Extract the (x, y) coordinate from the center of the cell holding the provided text.  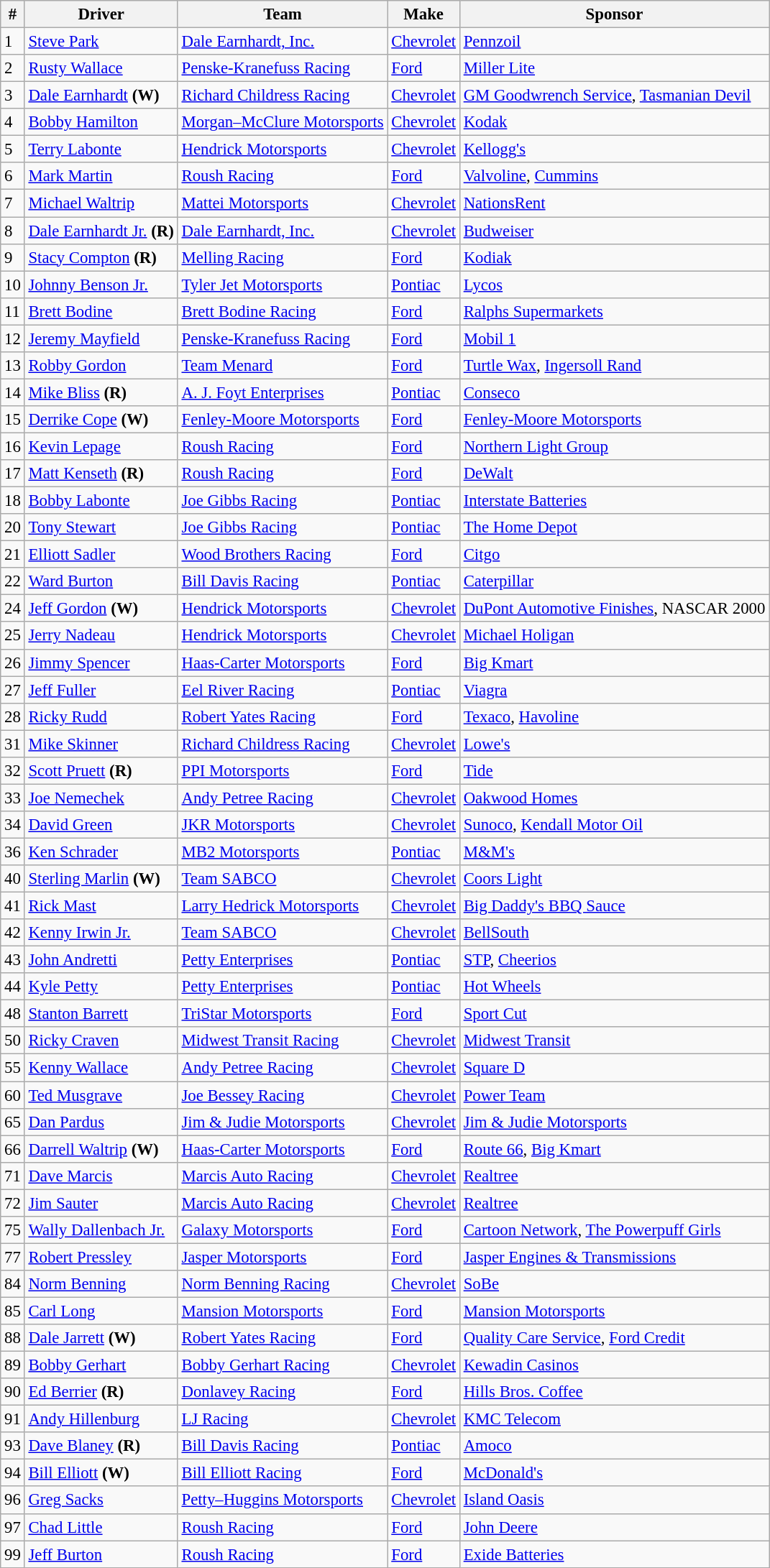
Petty–Huggins Motorsports (283, 1500)
97 (13, 1527)
44 (13, 987)
JKR Motorsports (283, 825)
Viagra (614, 690)
Jerry Nadeau (101, 636)
Big Daddy's BBQ Sauce (614, 906)
48 (13, 1014)
KMC Telecom (614, 1419)
Ward Burton (101, 581)
85 (13, 1311)
Sterling Marlin (W) (101, 879)
Midwest Transit (614, 1041)
Mobil 1 (614, 338)
Jimmy Spencer (101, 663)
91 (13, 1419)
5 (13, 149)
50 (13, 1041)
Norm Benning Racing (283, 1284)
Dale Earnhardt (W) (101, 96)
Wood Brothers Racing (283, 555)
34 (13, 825)
3 (13, 96)
2 (13, 68)
36 (13, 852)
21 (13, 555)
Elliott Sadler (101, 555)
Bill Elliott Racing (283, 1473)
Driver (101, 14)
41 (13, 906)
Kodiak (614, 257)
12 (13, 338)
LJ Racing (283, 1419)
16 (13, 446)
60 (13, 1095)
Jeff Burton (101, 1554)
Scott Pruett (R) (101, 771)
Mike Bliss (R) (101, 392)
24 (13, 609)
Michael Waltrip (101, 203)
TriStar Motorsports (283, 1014)
Turtle Wax, Ingersoll Rand (614, 366)
26 (13, 663)
15 (13, 420)
Tony Stewart (101, 527)
93 (13, 1446)
Kodak (614, 122)
Mattei Motorsports (283, 203)
99 (13, 1554)
Bobby Gerhart Racing (283, 1365)
71 (13, 1176)
Ricky Craven (101, 1041)
Valvoline, Cummins (614, 176)
10 (13, 285)
14 (13, 392)
18 (13, 501)
Northern Light Group (614, 446)
Chad Little (101, 1527)
94 (13, 1473)
Conseco (614, 392)
Route 66, Big Kmart (614, 1149)
Wally Dallenbach Jr. (101, 1230)
88 (13, 1338)
Power Team (614, 1095)
4 (13, 122)
Bill Elliott (W) (101, 1473)
Derrike Cope (W) (101, 420)
M&M's (614, 852)
66 (13, 1149)
Pennzoil (614, 42)
11 (13, 311)
Team Menard (283, 366)
Eel River Racing (283, 690)
DeWalt (614, 474)
John Deere (614, 1527)
Norm Benning (101, 1284)
Carl Long (101, 1311)
84 (13, 1284)
Quality Care Service, Ford Credit (614, 1338)
Big Kmart (614, 663)
1 (13, 42)
Ralphs Supermarkets (614, 311)
Dale Jarrett (W) (101, 1338)
Budweiser (614, 231)
Interstate Batteries (614, 501)
Rick Mast (101, 906)
SoBe (614, 1284)
Jasper Motorsports (283, 1257)
28 (13, 716)
33 (13, 798)
Island Oasis (614, 1500)
27 (13, 690)
Jeremy Mayfield (101, 338)
Kellogg's (614, 149)
31 (13, 744)
75 (13, 1230)
Make (423, 14)
Dan Pardus (101, 1122)
32 (13, 771)
89 (13, 1365)
Lowe's (614, 744)
Oakwood Homes (614, 798)
Kenny Irwin Jr. (101, 933)
Jeff Gordon (W) (101, 609)
Lycos (614, 285)
Ken Schrader (101, 852)
PPI Motorsports (283, 771)
43 (13, 960)
BellSouth (614, 933)
Galaxy Motorsports (283, 1230)
John Andretti (101, 960)
Sponsor (614, 14)
Kenny Wallace (101, 1068)
7 (13, 203)
77 (13, 1257)
Sport Cut (614, 1014)
Rusty Wallace (101, 68)
40 (13, 879)
Stanton Barrett (101, 1014)
Cartoon Network, The Powerpuff Girls (614, 1230)
McDonald's (614, 1473)
17 (13, 474)
Coors Light (614, 879)
Robert Pressley (101, 1257)
Sunoco, Kendall Motor Oil (614, 825)
Matt Kenseth (R) (101, 474)
NationsRent (614, 203)
Melling Racing (283, 257)
8 (13, 231)
6 (13, 176)
Caterpillar (614, 581)
Jeff Fuller (101, 690)
20 (13, 527)
72 (13, 1203)
DuPont Automotive Finishes, NASCAR 2000 (614, 609)
Midwest Transit Racing (283, 1041)
Hills Bros. Coffee (614, 1392)
9 (13, 257)
13 (13, 366)
Kevin Lepage (101, 446)
Morgan–McClure Motorsports (283, 122)
Ted Musgrave (101, 1095)
Joe Nemechek (101, 798)
Johnny Benson Jr. (101, 285)
Square D (614, 1068)
Dave Blaney (R) (101, 1446)
25 (13, 636)
Kyle Petty (101, 987)
22 (13, 581)
Greg Sacks (101, 1500)
Donlavey Racing (283, 1392)
Miller Lite (614, 68)
Bobby Gerhart (101, 1365)
Terry Labonte (101, 149)
Ricky Rudd (101, 716)
Darrell Waltrip (W) (101, 1149)
Dale Earnhardt Jr. (R) (101, 231)
Bobby Hamilton (101, 122)
Kewadin Casinos (614, 1365)
Larry Hedrick Motorsports (283, 906)
Tyler Jet Motorsports (283, 285)
Steve Park (101, 42)
Bobby Labonte (101, 501)
Citgo (614, 555)
Robby Gordon (101, 366)
Ed Berrier (R) (101, 1392)
Mike Skinner (101, 744)
# (13, 14)
MB2 Motorsports (283, 852)
Jasper Engines & Transmissions (614, 1257)
42 (13, 933)
A. J. Foyt Enterprises (283, 392)
Brett Bodine Racing (283, 311)
GM Goodwrench Service, Tasmanian Devil (614, 96)
Jim Sauter (101, 1203)
The Home Depot (614, 527)
Team (283, 14)
90 (13, 1392)
Brett Bodine (101, 311)
55 (13, 1068)
Michael Holigan (614, 636)
David Green (101, 825)
Stacy Compton (R) (101, 257)
Dave Marcis (101, 1176)
Amoco (614, 1446)
Mark Martin (101, 176)
STP, Cheerios (614, 960)
Andy Hillenburg (101, 1419)
65 (13, 1122)
Hot Wheels (614, 987)
Tide (614, 771)
Joe Bessey Racing (283, 1095)
Exide Batteries (614, 1554)
Texaco, Havoline (614, 716)
96 (13, 1500)
